Return the [x, y] coordinate for the center point of the cell that contains the specified text.  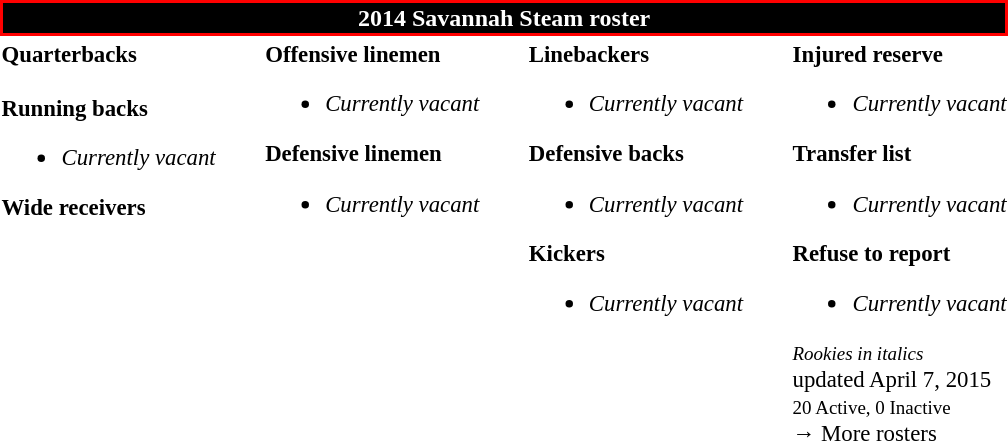
2014 Savannah Steam roster [504, 18]
